Detect which cell encompasses the target text, then output its (x, y) center coordinate. 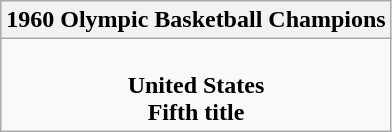
United States Fifth title (196, 85)
1960 Olympic Basketball Champions (196, 20)
